Provide the (x, y) coordinate of the cell's center where the given text is located.  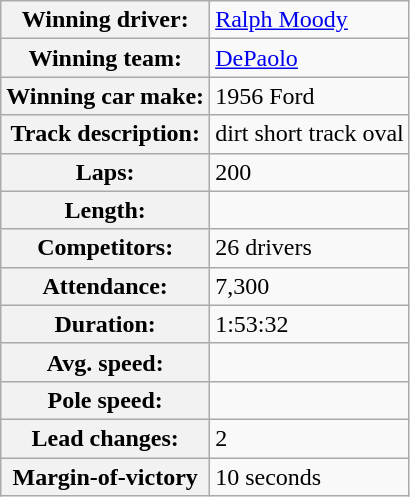
Winning team: (106, 58)
Attendance: (106, 286)
DePaolo (310, 58)
26 drivers (310, 248)
Winning car make: (106, 96)
Laps: (106, 172)
Ralph Moody (310, 20)
Avg. speed: (106, 362)
Winning driver: (106, 20)
Length: (106, 210)
dirt short track oval (310, 134)
7,300 (310, 286)
Duration: (106, 324)
200 (310, 172)
10 seconds (310, 477)
Margin-of-victory (106, 477)
Pole speed: (106, 400)
Competitors: (106, 248)
1956 Ford (310, 96)
Track description: (106, 134)
1:53:32 (310, 324)
2 (310, 438)
Lead changes: (106, 438)
